Identify which cell holds the provided text, then report its (x, y) central coordinate. 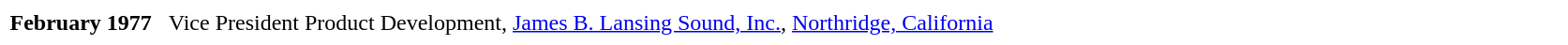
February 1977 (81, 22)
Vice President Product Development, James B. Lansing Sound, Inc., Northridge, California (862, 22)
